Identify which cell holds the provided text, then report its [x, y] central coordinate. 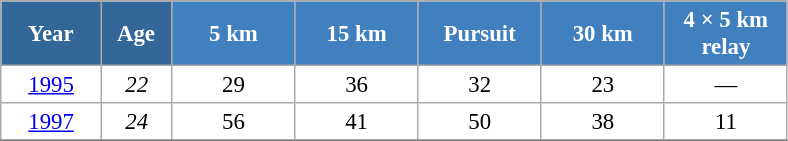
30 km [602, 34]
11 [726, 122]
38 [602, 122]
15 km [356, 34]
1995 [52, 85]
56 [234, 122]
29 [234, 85]
50 [480, 122]
Year [52, 34]
32 [480, 85]
41 [356, 122]
23 [602, 85]
22 [136, 85]
Pursuit [480, 34]
4 × 5 km relay [726, 34]
Age [136, 34]
1997 [52, 122]
5 km [234, 34]
— [726, 85]
24 [136, 122]
36 [356, 85]
